Pinpoint the cell where the given text exists, returning its (X, Y) midpoint coordinate. 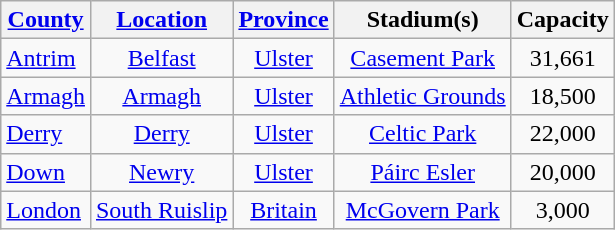
3,000 (562, 210)
Celtic Park (422, 134)
London (46, 210)
Newry (161, 172)
Casement Park (422, 58)
Páirc Esler (422, 172)
18,500 (562, 96)
McGovern Park (422, 210)
South Ruislip (161, 210)
Capacity (562, 20)
Britain (284, 210)
Province (284, 20)
Location (161, 20)
31,661 (562, 58)
22,000 (562, 134)
Belfast (161, 58)
20,000 (562, 172)
Stadium(s) (422, 20)
Athletic Grounds (422, 96)
Antrim (46, 58)
Down (46, 172)
County (46, 20)
